Scan for the cell matching the given text and deliver its [x, y] coordinate at center. 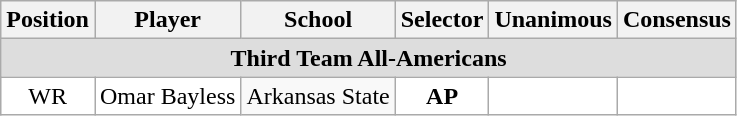
Consensus [676, 20]
Player [167, 20]
Omar Bayless [167, 96]
School [318, 20]
Arkansas State [318, 96]
Position [48, 20]
WR [48, 96]
AP [442, 96]
Unanimous [553, 20]
Third Team All-Americans [369, 58]
Selector [442, 20]
